Locate the cell with the specified text and output its [x, y] center coordinate. 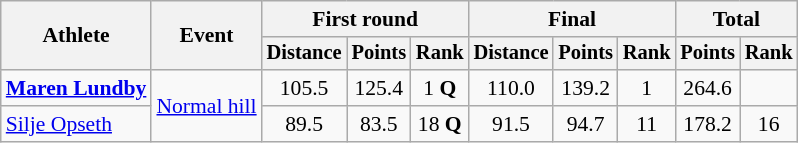
89.5 [304, 124]
91.5 [512, 124]
83.5 [379, 124]
264.6 [707, 88]
Total [736, 19]
94.7 [585, 124]
Silje Opseth [76, 124]
Normal hill [206, 106]
Maren Lundby [76, 88]
18 Q [440, 124]
1 [647, 88]
105.5 [304, 88]
16 [769, 124]
11 [647, 124]
178.2 [707, 124]
1 Q [440, 88]
Event [206, 36]
125.4 [379, 88]
First round [366, 19]
139.2 [585, 88]
Athlete [76, 36]
Final [572, 19]
110.0 [512, 88]
